Provide the [X, Y] coordinate of the cell's center where the given text is located.  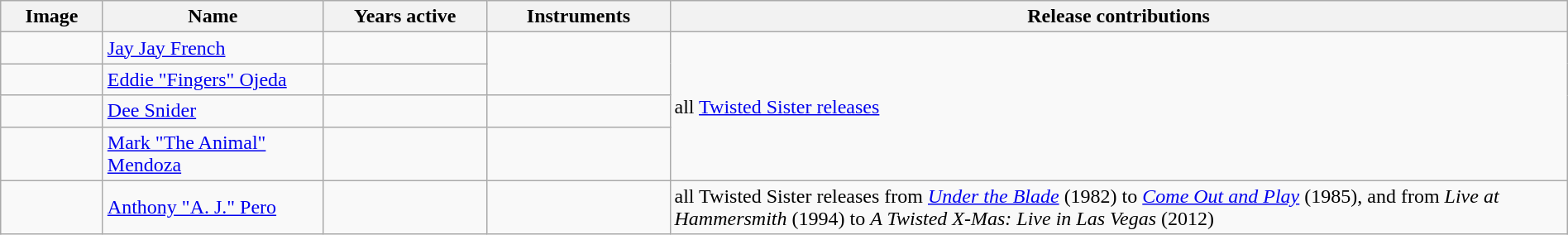
Image [52, 17]
Anthony "A. J." Pero [213, 207]
Eddie "Fingers" Ojeda [213, 79]
all Twisted Sister releases [1118, 106]
Dee Snider [213, 111]
Years active [405, 17]
Instruments [579, 17]
Release contributions [1118, 17]
Jay Jay French [213, 48]
Name [213, 17]
Mark "The Animal" Mendoza [213, 154]
